Pinpoint the cell where the given text exists, returning its (X, Y) midpoint coordinate. 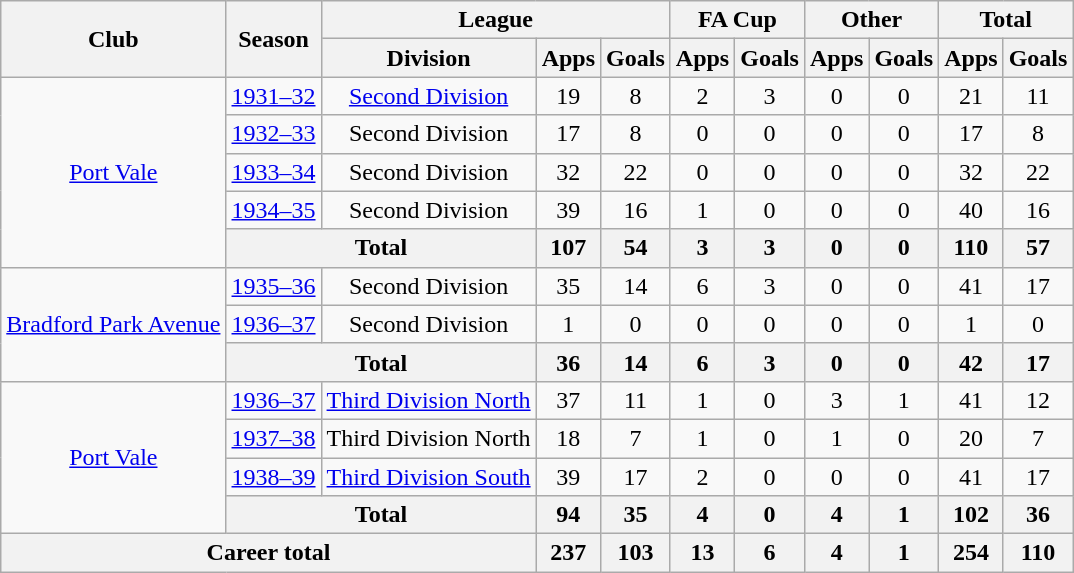
237 (568, 553)
Third Division South (428, 477)
League (496, 20)
Club (114, 39)
Other (871, 20)
107 (568, 248)
94 (568, 515)
1933–34 (274, 172)
57 (1038, 248)
40 (971, 210)
1935–36 (274, 286)
19 (568, 96)
20 (971, 438)
13 (702, 553)
37 (568, 400)
1937–38 (274, 438)
Division (428, 58)
Career total (268, 553)
103 (636, 553)
1938–39 (274, 477)
Bradford Park Avenue (114, 324)
1931–32 (274, 96)
1932–33 (274, 134)
102 (971, 515)
12 (1038, 400)
254 (971, 553)
21 (971, 96)
Season (274, 39)
18 (568, 438)
54 (636, 248)
42 (971, 362)
1934–35 (274, 210)
FA Cup (737, 20)
